Determine the (X, Y) coordinate at the center of the cell enclosing the given text.  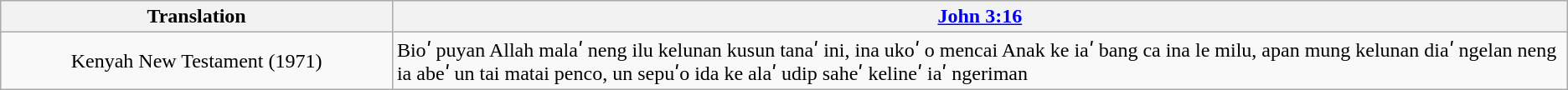
Translation (197, 17)
Kenyah New Testament (1971) (197, 61)
John 3:16 (980, 17)
